Return (X, Y) of the center of cell containing provided text 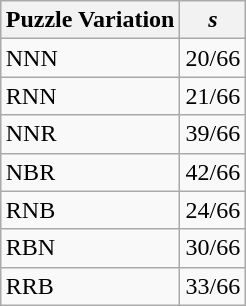
NBR (90, 172)
42/66 (213, 172)
NNN (90, 58)
30/66 (213, 248)
NNR (90, 134)
24/66 (213, 210)
Puzzle Variation (90, 20)
RNB (90, 210)
RRB (90, 286)
s (213, 20)
20/66 (213, 58)
39/66 (213, 134)
33/66 (213, 286)
RNN (90, 96)
21/66 (213, 96)
RBN (90, 248)
